Return the [x, y] coordinate for the center point of the cell that contains the specified text.  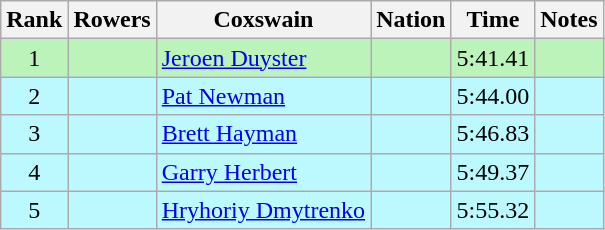
1 [34, 58]
Rowers [112, 20]
2 [34, 96]
Pat Newman [263, 96]
Time [493, 20]
Coxswain [263, 20]
Rank [34, 20]
5:49.37 [493, 172]
4 [34, 172]
5:44.00 [493, 96]
3 [34, 134]
5 [34, 210]
Nation [411, 20]
Garry Herbert [263, 172]
5:46.83 [493, 134]
5:41.41 [493, 58]
Brett Hayman [263, 134]
5:55.32 [493, 210]
Notes [569, 20]
Hryhoriy Dmytrenko [263, 210]
Jeroen Duyster [263, 58]
